Determine the (x, y) coordinate at the center of the cell enclosing the given text.  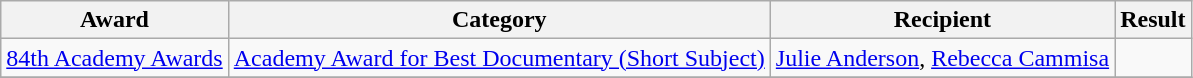
Julie Anderson, Rebecca Cammisa (942, 58)
Category (499, 20)
Recipient (942, 20)
Award (114, 20)
84th Academy Awards (114, 58)
Result (1153, 20)
Academy Award for Best Documentary (Short Subject) (499, 58)
